Output the [X, Y] coordinate of the center of the cell containing the given text.  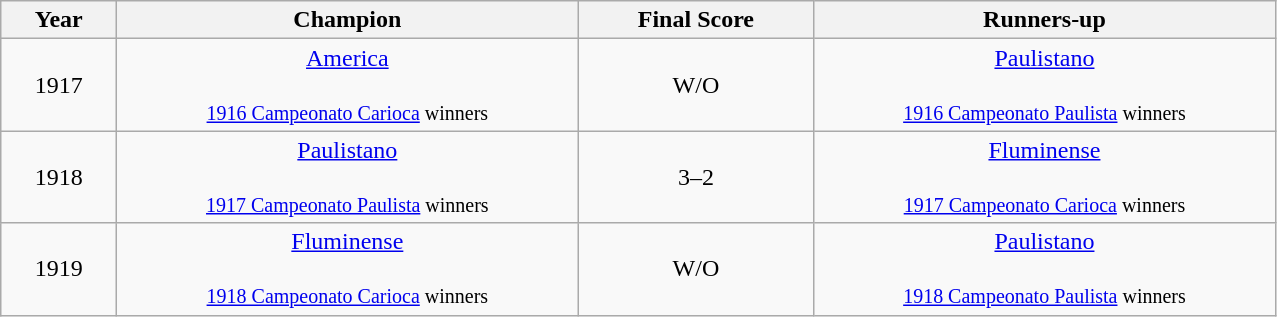
Year [59, 20]
Final Score [696, 20]
1919 [59, 269]
America1916 Campeonato Carioca winners [348, 85]
1917 [59, 85]
Paulistano1917 Campeonato Paulista winners [348, 177]
Fluminense1918 Campeonato Carioca winners [348, 269]
Paulistano1916 Campeonato Paulista winners [1044, 85]
Fluminense1917 Campeonato Carioca winners [1044, 177]
3–2 [696, 177]
Paulistano1918 Campeonato Paulista winners [1044, 269]
Champion [348, 20]
1918 [59, 177]
Runners-up [1044, 20]
